Output the [x, y] coordinate of the center of the cell containing the given text.  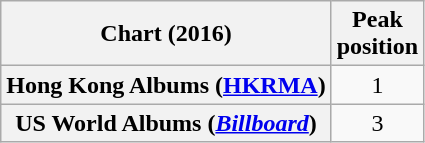
Peakposition [377, 34]
3 [377, 123]
Hong Kong Albums (HKRMA) [166, 85]
1 [377, 85]
US World Albums (Billboard) [166, 123]
Chart (2016) [166, 34]
